Search for the cell housing the specified text and yield its [x, y] center coordinate. 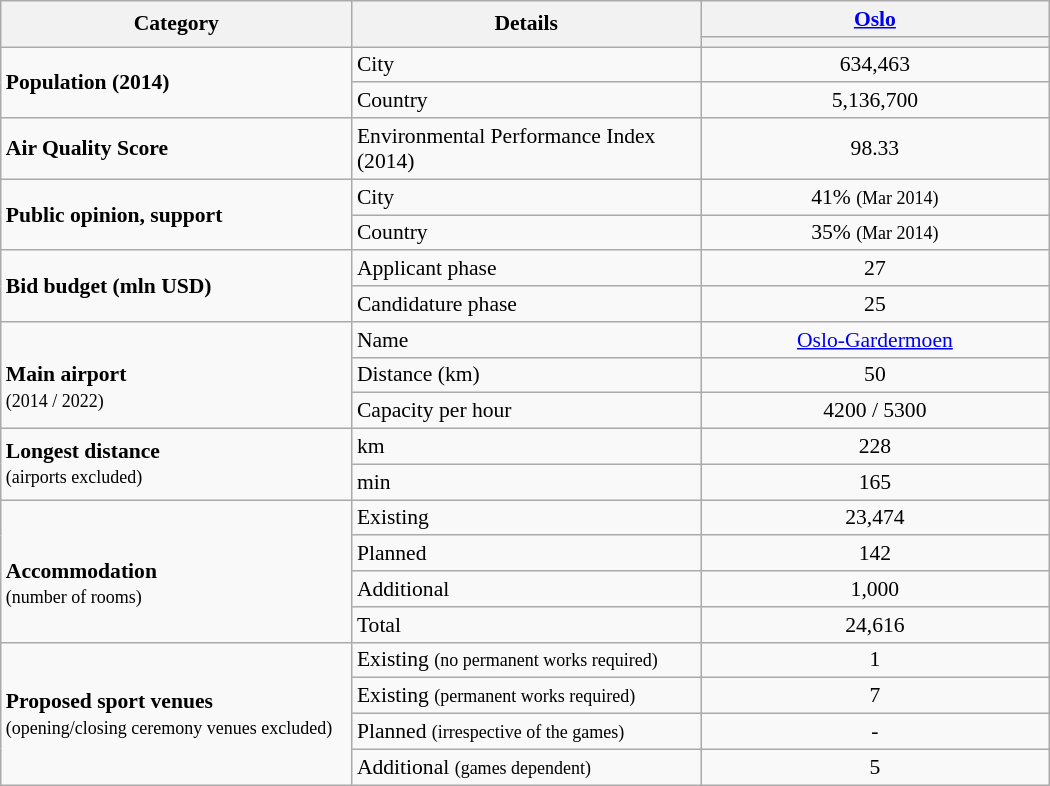
Planned [526, 554]
98.33 [876, 148]
165 [876, 482]
35% (Mar 2014) [876, 233]
228 [876, 447]
Applicant phase [526, 269]
4200 / 5300 [876, 411]
Distance (km) [526, 375]
Name [526, 340]
25 [876, 304]
Category [176, 24]
142 [876, 554]
Proposed sport venues (opening/closing ceremony venues excluded) [176, 713]
634,463 [876, 65]
Longest distance(airports excluded) [176, 464]
Existing (no permanent works required) [526, 660]
5,136,700 [876, 101]
Public opinion, support [176, 214]
7 [876, 696]
1 [876, 660]
27 [876, 269]
Planned (irrespective of the games) [526, 732]
km [526, 447]
1,000 [876, 589]
Main airport(2014 / 2022) [176, 376]
Additional (games dependent) [526, 767]
min [526, 482]
Accommodation(number of rooms) [176, 571]
Capacity per hour [526, 411]
Oslo-Gardermoen [876, 340]
5 [876, 767]
Details [526, 24]
Total [526, 625]
24,616 [876, 625]
50 [876, 375]
Bid budget (mln USD) [176, 286]
Environmental Performance Index (2014) [526, 148]
Population (2014) [176, 82]
Air Quality Score [176, 148]
41% (Mar 2014) [876, 197]
Oslo [876, 19]
Additional [526, 589]
23,474 [876, 518]
- [876, 732]
Existing [526, 518]
Candidature phase [526, 304]
Existing (permanent works required) [526, 696]
